Determine the [X, Y] coordinate at the center of the cell enclosing the given text.  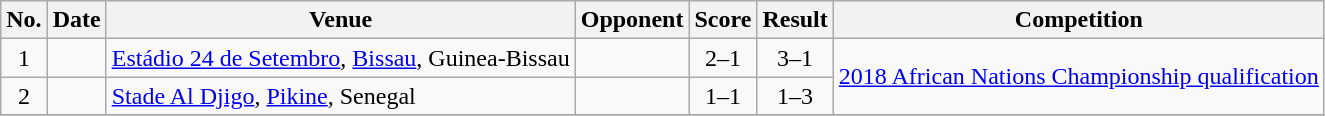
Result [795, 20]
Stade Al Djigo, Pikine, Senegal [340, 96]
Competition [1078, 20]
Opponent [632, 20]
Date [76, 20]
2–1 [723, 58]
Estádio 24 de Setembro, Bissau, Guinea-Bissau [340, 58]
2018 African Nations Championship qualification [1078, 77]
2 [24, 96]
1–1 [723, 96]
Score [723, 20]
1–3 [795, 96]
3–1 [795, 58]
Venue [340, 20]
1 [24, 58]
No. [24, 20]
